Scan for the cell matching the given text and deliver its (X, Y) coordinate at center. 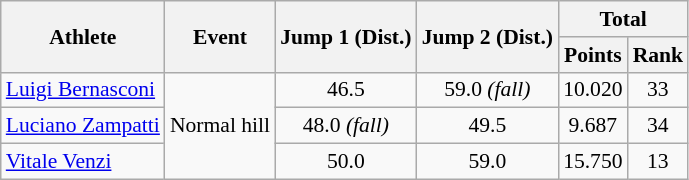
Jump 2 (Dist.) (488, 36)
34 (658, 126)
Jump 1 (Dist.) (346, 36)
Rank (658, 55)
Points (592, 55)
49.5 (488, 126)
59.0 (488, 162)
9.687 (592, 126)
Athlete (83, 36)
Luigi Bernasconi (83, 90)
46.5 (346, 90)
48.0 (fall) (346, 126)
Total (623, 19)
59.0 (fall) (488, 90)
10.020 (592, 90)
Normal hill (220, 126)
50.0 (346, 162)
Vitale Venzi (83, 162)
33 (658, 90)
Luciano Zampatti (83, 126)
13 (658, 162)
15.750 (592, 162)
Event (220, 36)
